Output the [x, y] coordinate of the center of the cell containing the given text.  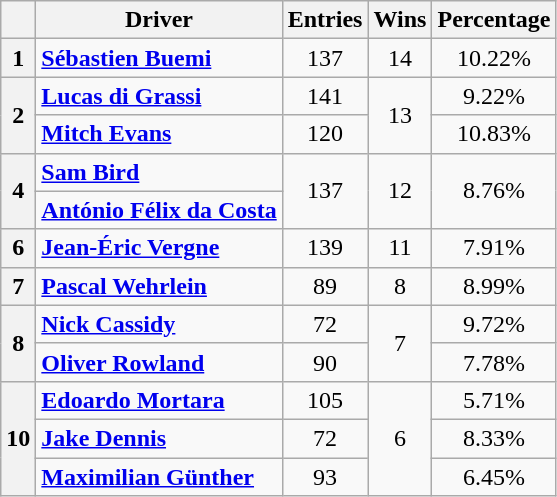
Jean-Éric Vergne [159, 248]
93 [325, 477]
90 [325, 362]
Sébastien Buemi [159, 58]
10 [18, 438]
6.45% [494, 477]
Mitch Evans [159, 134]
9.72% [494, 324]
Entries [325, 20]
António Félix da Costa [159, 210]
10.83% [494, 134]
105 [325, 400]
Percentage [494, 20]
12 [400, 191]
7.91% [494, 248]
Pascal Wehrlein [159, 286]
10.22% [494, 58]
5.71% [494, 400]
Oliver Rowland [159, 362]
141 [325, 96]
4 [18, 191]
13 [400, 115]
120 [325, 134]
Jake Dennis [159, 438]
8.33% [494, 438]
Maximilian Günther [159, 477]
14 [400, 58]
89 [325, 286]
Nick Cassidy [159, 324]
Lucas di Grassi [159, 96]
8.76% [494, 191]
Sam Bird [159, 172]
7.78% [494, 362]
9.22% [494, 96]
11 [400, 248]
Edoardo Mortara [159, 400]
Driver [159, 20]
1 [18, 58]
2 [18, 115]
8.99% [494, 286]
139 [325, 248]
Wins [400, 20]
